Capture the cell that displays the provided text and extract its [x, y] central coordinate. 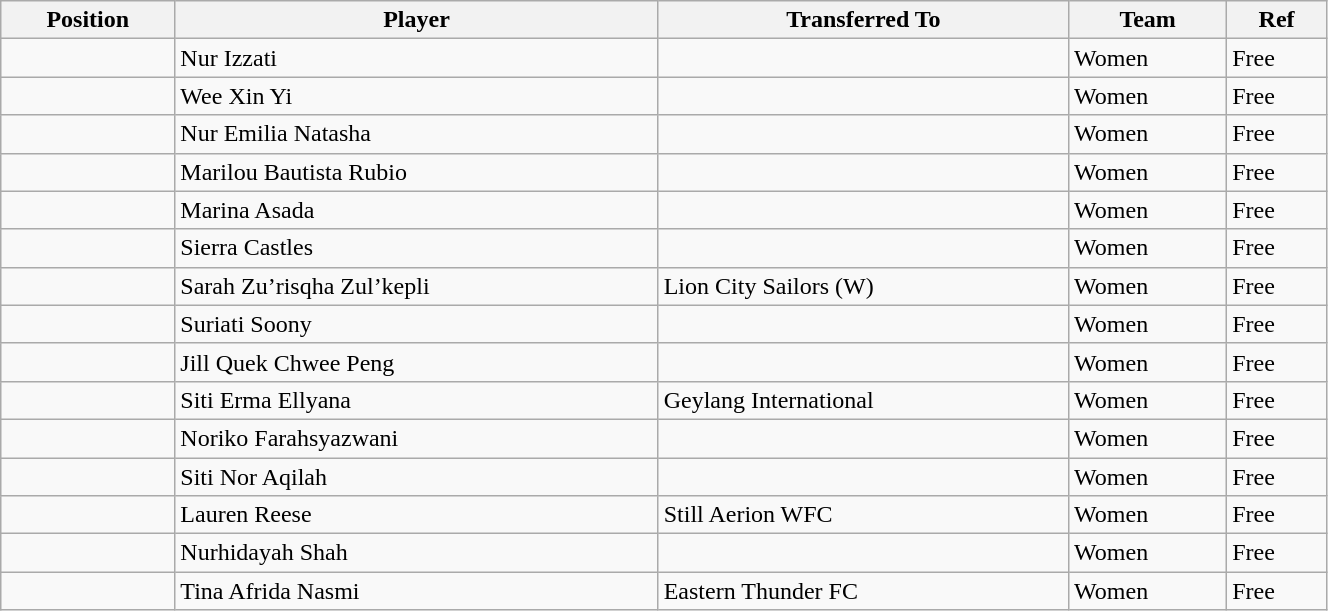
Wee Xin Yi [416, 96]
Team [1148, 20]
Still Aerion WFC [863, 515]
Eastern Thunder FC [863, 591]
Sierra Castles [416, 248]
Nur Emilia Natasha [416, 134]
Suriati Soony [416, 324]
Marilou Bautista Rubio [416, 172]
Siti Nor Aqilah [416, 477]
Sarah Zu’risqha Zul’kepli [416, 286]
Noriko Farahsyazwani [416, 438]
Ref [1277, 20]
Nurhidayah Shah [416, 553]
Transferred To [863, 20]
Player [416, 20]
Position [88, 20]
Siti Erma Ellyana [416, 400]
Nur Izzati [416, 58]
Tina Afrida Nasmi [416, 591]
Lauren Reese [416, 515]
Marina Asada [416, 210]
Lion City Sailors (W) [863, 286]
Geylang International [863, 400]
Jill Quek Chwee Peng [416, 362]
